Pinpoint the cell where the given text exists, returning its [x, y] midpoint coordinate. 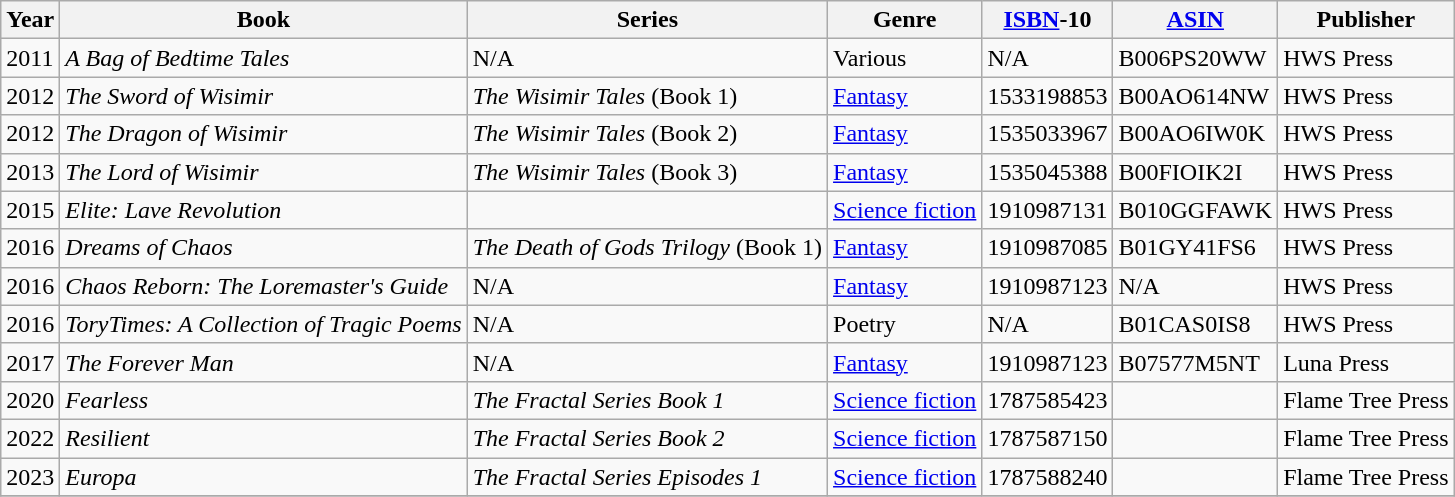
2020 [30, 400]
The Sword of Wisimir [264, 96]
The Wisimir Tales (Book 2) [647, 134]
2013 [30, 172]
B01GY41FS6 [1196, 248]
1533198853 [1048, 96]
Book [264, 20]
A Bag of Bedtime Tales [264, 58]
Dreams of Chaos [264, 248]
The Death of Gods Trilogy (Book 1) [647, 248]
Resilient [264, 438]
1535045388 [1048, 172]
Elite: Lave Revolution [264, 210]
Luna Press [1366, 362]
B01CAS0IS8 [1196, 324]
B010GGFAWK [1196, 210]
1535033967 [1048, 134]
B00AO614NW [1196, 96]
The Wisimir Tales (Book 1) [647, 96]
ToryTimes: A Collection of Tragic Poems [264, 324]
B00AO6IW0K [1196, 134]
1910987131 [1048, 210]
2011 [30, 58]
The Fractal Series Episodes 1 [647, 477]
2017 [30, 362]
2022 [30, 438]
2015 [30, 210]
ASIN [1196, 20]
Series [647, 20]
ISBN-10 [1048, 20]
1787588240 [1048, 477]
B006PS20WW [1196, 58]
B00FIOIK2I [1196, 172]
Year [30, 20]
Various [905, 58]
B07577M5NT [1196, 362]
Fearless [264, 400]
Chaos Reborn: The Loremaster's Guide [264, 286]
Europa [264, 477]
1787587150 [1048, 438]
The Dragon of Wisimir [264, 134]
The Forever Man [264, 362]
The Lord of Wisimir [264, 172]
The Fractal Series Book 2 [647, 438]
Genre [905, 20]
Poetry [905, 324]
Publisher [1366, 20]
2023 [30, 477]
1787585423 [1048, 400]
The Fractal Series Book 1 [647, 400]
The Wisimir Tales (Book 3) [647, 172]
1910987085 [1048, 248]
